Identify which cell holds the provided text, then report its (x, y) central coordinate. 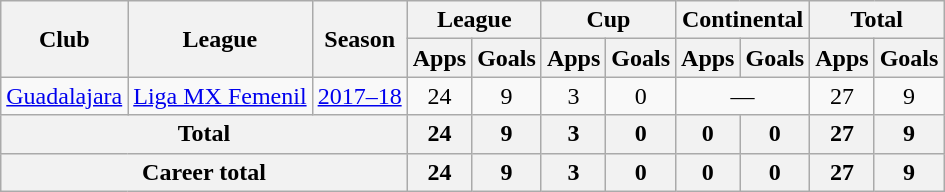
Season (360, 39)
Club (64, 39)
2017–18 (360, 96)
Career total (204, 172)
— (743, 96)
Liga MX Femenil (220, 96)
Continental (743, 20)
Guadalajara (64, 96)
Cup (608, 20)
